Identify which cell holds the provided text, then report its [X, Y] central coordinate. 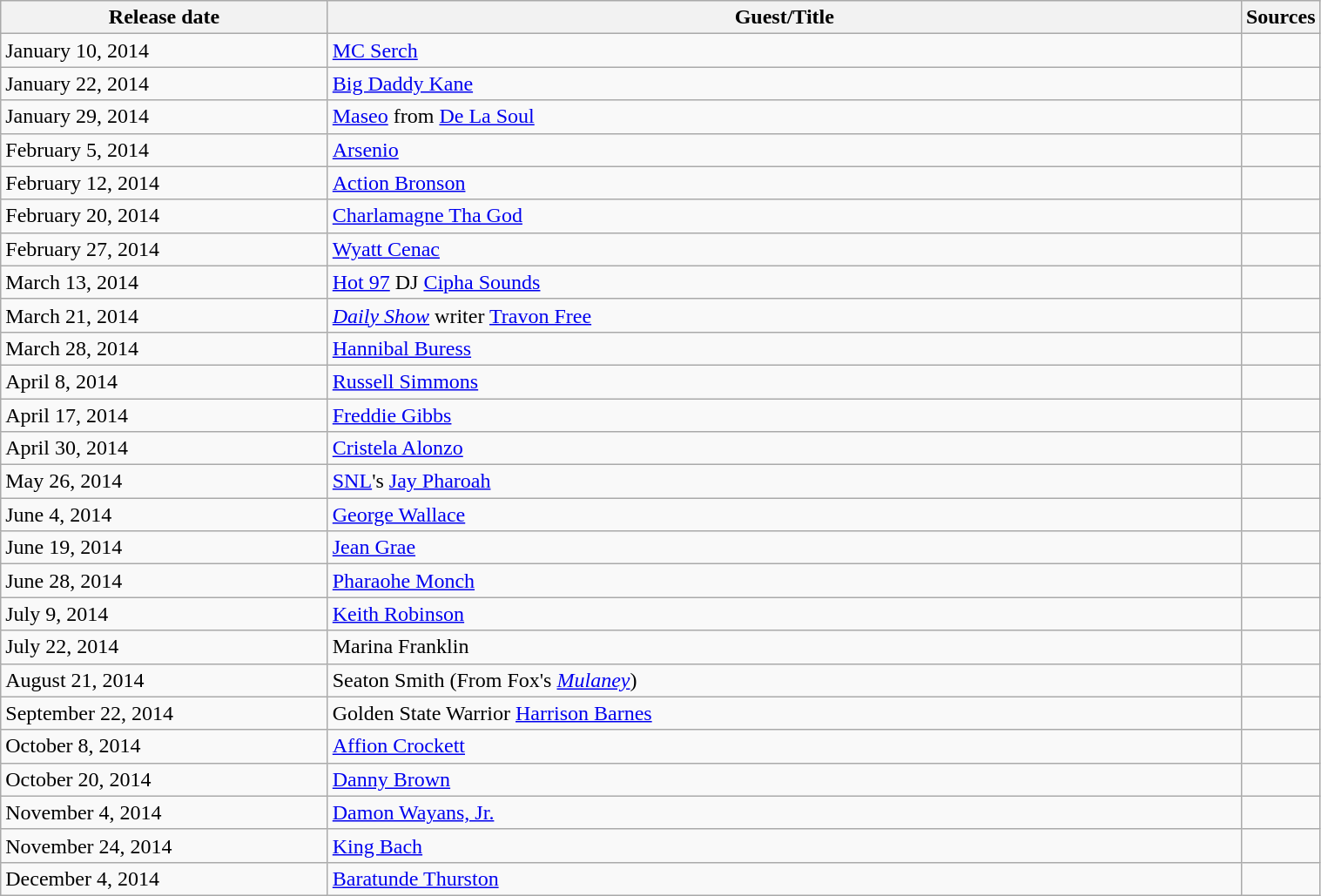
April 30, 2014 [164, 448]
Marina Franklin [784, 647]
August 21, 2014 [164, 680]
Danny Brown [784, 779]
Freddie Gibbs [784, 415]
June 28, 2014 [164, 581]
June 19, 2014 [164, 548]
March 13, 2014 [164, 282]
MC Serch [784, 51]
March 28, 2014 [164, 348]
Charlamagne Tha God [784, 216]
SNL's Jay Pharoah [784, 482]
February 5, 2014 [164, 150]
November 24, 2014 [164, 845]
November 4, 2014 [164, 812]
Release date [164, 17]
March 21, 2014 [164, 315]
Baratunde Thurston [784, 879]
Big Daddy Kane [784, 84]
Pharaohe Monch [784, 581]
January 29, 2014 [164, 117]
January 22, 2014 [164, 84]
Golden State Warrior Harrison Barnes [784, 713]
Damon Wayans, Jr. [784, 812]
October 8, 2014 [164, 746]
February 27, 2014 [164, 249]
Keith Robinson [784, 614]
Hannibal Buress [784, 348]
Cristela Alonzo [784, 448]
July 9, 2014 [164, 614]
Jean Grae [784, 548]
George Wallace [784, 515]
April 8, 2014 [164, 381]
Affion Crockett [784, 746]
Daily Show writer Travon Free [784, 315]
King Bach [784, 845]
Hot 97 DJ Cipha Sounds [784, 282]
Guest/Title [784, 17]
June 4, 2014 [164, 515]
Sources [1280, 17]
December 4, 2014 [164, 879]
Maseo from De La Soul [784, 117]
May 26, 2014 [164, 482]
Action Bronson [784, 183]
September 22, 2014 [164, 713]
Arsenio [784, 150]
Russell Simmons [784, 381]
Seaton Smith (From Fox's Mulaney) [784, 680]
January 10, 2014 [164, 51]
February 12, 2014 [164, 183]
July 22, 2014 [164, 647]
April 17, 2014 [164, 415]
Wyatt Cenac [784, 249]
February 20, 2014 [164, 216]
October 20, 2014 [164, 779]
